Search for the cell housing the specified text and yield its [x, y] center coordinate. 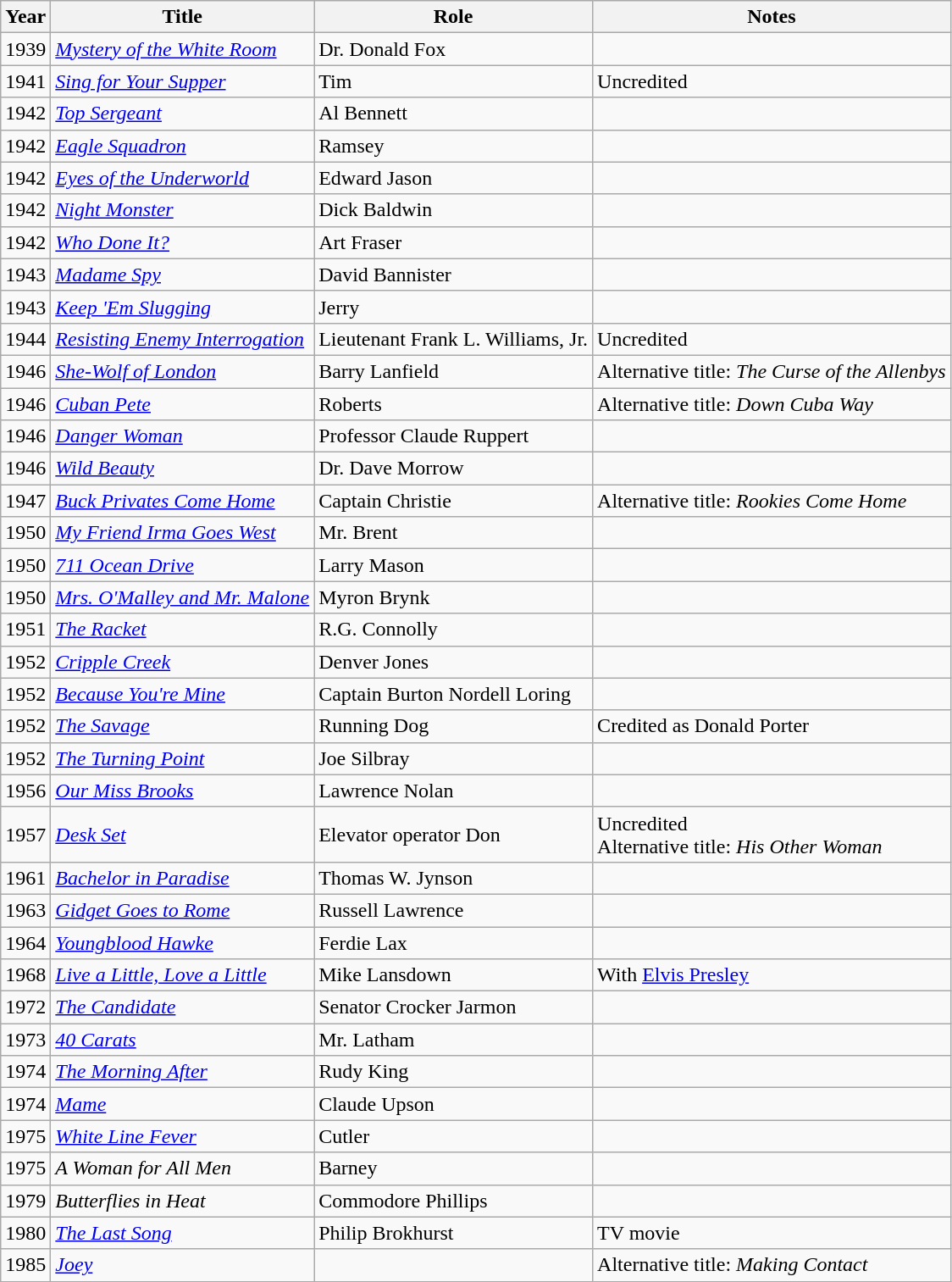
Captain Burton Nordell Loring [454, 694]
Because You're Mine [183, 694]
Mrs. O'Malley and Mr. Malone [183, 597]
Larry Mason [454, 565]
Thomas W. Jynson [454, 878]
Barney [454, 1168]
Live a Little, Love a Little [183, 975]
Mr. Latham [454, 1040]
Madame Spy [183, 275]
Title [183, 17]
Cuban Pete [183, 404]
Alternative title: Down Cuba Way [772, 404]
Art Fraser [454, 242]
Keep 'Em Slugging [183, 307]
Desk Set [183, 834]
The Morning After [183, 1072]
Night Monster [183, 210]
711 Ocean Drive [183, 565]
TV movie [772, 1233]
1963 [25, 910]
1972 [25, 1007]
Denver Jones [454, 662]
Credited as Donald Porter [772, 726]
R.G. Connolly [454, 630]
40 Carats [183, 1040]
Cutler [454, 1136]
Gidget Goes to Rome [183, 910]
Top Sergeant [183, 114]
1947 [25, 501]
1944 [25, 339]
Rudy King [454, 1072]
With Elvis Presley [772, 975]
Professor Claude Ruppert [454, 436]
David Bannister [454, 275]
Lawrence Nolan [454, 791]
1985 [25, 1265]
Mame [183, 1104]
Sing for Your Supper [183, 81]
Joe Silbray [454, 758]
Alternative title: The Curse of the Allenbys [772, 371]
Roberts [454, 404]
Dr. Donald Fox [454, 49]
White Line Fever [183, 1136]
Philip Brokhurst [454, 1233]
1961 [25, 878]
Our Miss Brooks [183, 791]
A Woman for All Men [183, 1168]
Joey [183, 1265]
The Candidate [183, 1007]
Butterflies in Heat [183, 1201]
Edward Jason [454, 178]
1979 [25, 1201]
The Last Song [183, 1233]
Resisting Enemy Interrogation [183, 339]
Ferdie Lax [454, 943]
Role [454, 17]
The Turning Point [183, 758]
Notes [772, 17]
Captain Christie [454, 501]
Wild Beauty [183, 469]
Who Done It? [183, 242]
Dr. Dave Morrow [454, 469]
Myron Brynk [454, 597]
Jerry [454, 307]
1980 [25, 1233]
Eyes of the Underworld [183, 178]
Barry Lanfield [454, 371]
Eagle Squadron [183, 146]
Elevator operator Don [454, 834]
My Friend Irma Goes West [183, 533]
Year [25, 17]
Alternative title: Rookies Come Home [772, 501]
1964 [25, 943]
Buck Privates Come Home [183, 501]
Cripple Creek [183, 662]
The Savage [183, 726]
Claude Upson [454, 1104]
1957 [25, 834]
Dick Baldwin [454, 210]
Tim [454, 81]
The Racket [183, 630]
Russell Lawrence [454, 910]
Running Dog [454, 726]
Mr. Brent [454, 533]
1968 [25, 975]
Ramsey [454, 146]
1951 [25, 630]
1939 [25, 49]
1956 [25, 791]
Al Bennett [454, 114]
1973 [25, 1040]
She-Wolf of London [183, 371]
1941 [25, 81]
Alternative title: Making Contact [772, 1265]
Youngblood Hawke [183, 943]
Commodore Phillips [454, 1201]
Bachelor in Paradise [183, 878]
Senator Crocker Jarmon [454, 1007]
UncreditedAlternative title: His Other Woman [772, 834]
Danger Woman [183, 436]
Mike Lansdown [454, 975]
Lieutenant Frank L. Williams, Jr. [454, 339]
Mystery of the White Room [183, 49]
